Find where the given text appears and provide that cell's center as [x, y] coordinate. 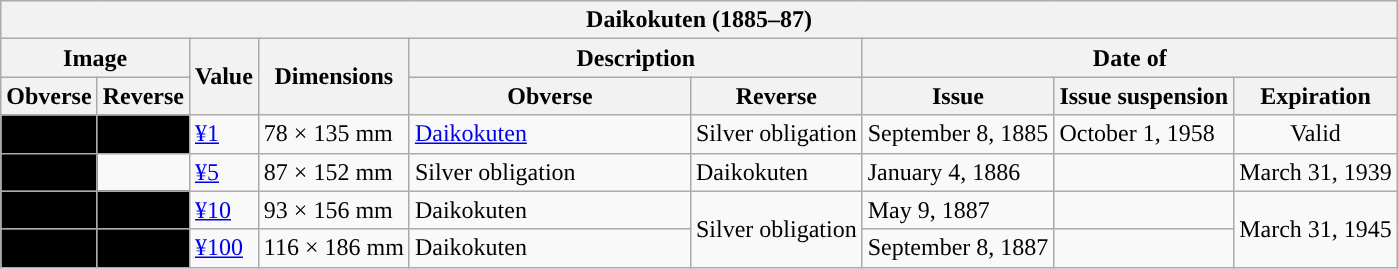
Description [636, 58]
¥5 [224, 172]
January 4, 1886 [958, 172]
Value [224, 77]
October 1, 1958 [1144, 134]
Daikokuten (1885–87) [700, 20]
¥100 [224, 248]
93 × 156 mm [334, 210]
¥10 [224, 210]
Expiration [1316, 96]
September 8, 1887 [958, 248]
September 8, 1885 [958, 134]
Date of [1130, 58]
May 9, 1887 [958, 210]
78 × 135 mm [334, 134]
Valid [1316, 134]
Issue suspension [1144, 96]
March 31, 1939 [1316, 172]
87 × 152 mm [334, 172]
116 × 186 mm [334, 248]
Dimensions [334, 77]
Issue [958, 96]
¥1 [224, 134]
Image [96, 58]
March 31, 1945 [1316, 229]
